Detect which cell encompasses the target text, then output its [X, Y] center coordinate. 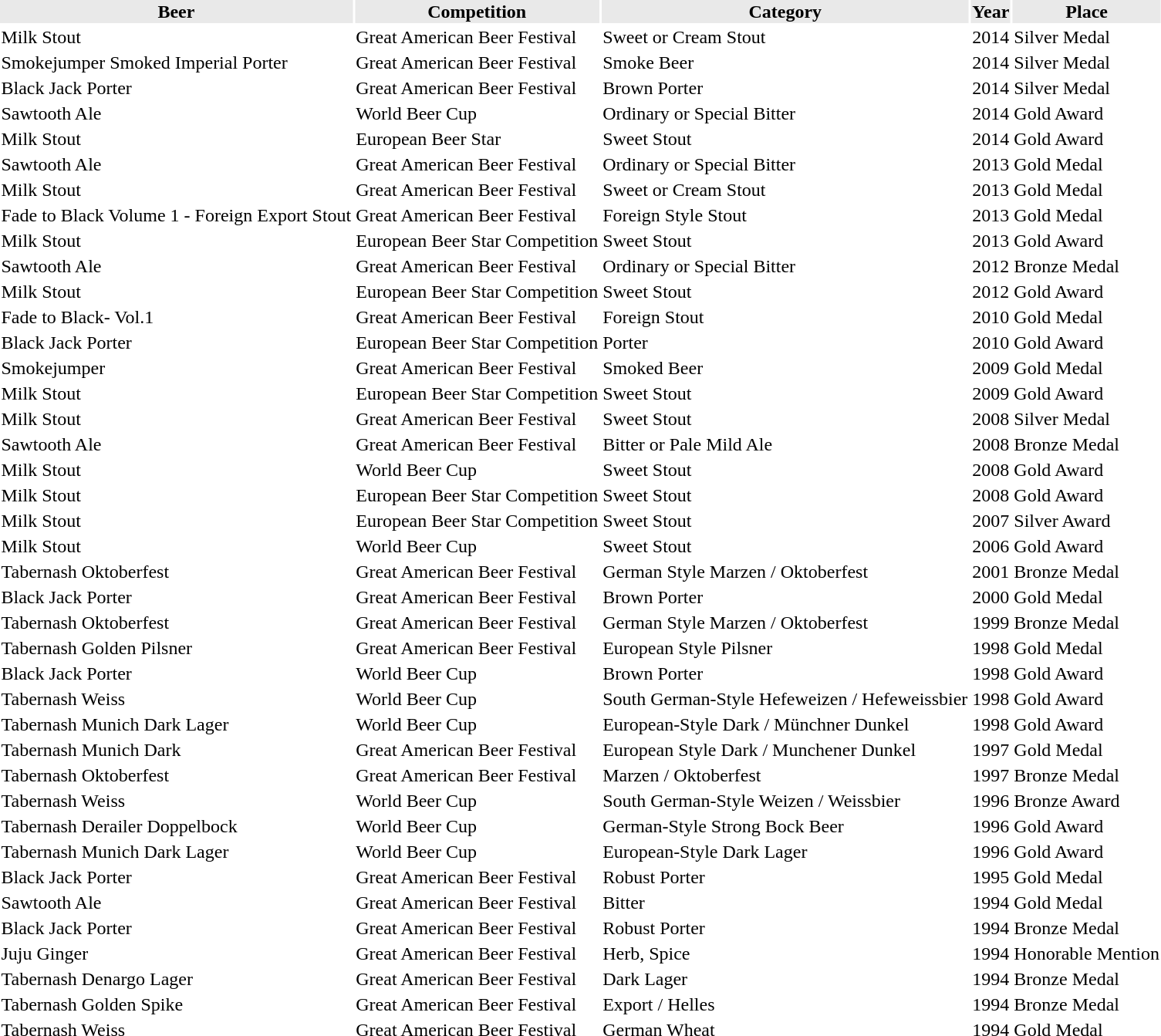
1995 [991, 877]
Fade to Black- Vol.1 [176, 317]
Smoked Beer [785, 368]
Bitter or Pale Mild Ale [785, 444]
German-Style Strong Bock Beer [785, 826]
Export / Helles [785, 1004]
2006 [991, 546]
Tabernash Munich Dark [176, 750]
Competition [477, 12]
Porter [785, 343]
European Style Dark / Munchener Dunkel [785, 750]
Tabernash Denargo Lager [176, 979]
2000 [991, 597]
Bronze Award [1087, 801]
Tabernash Golden Pilsner [176, 648]
Place [1087, 12]
2007 [991, 521]
European Style Pilsner [785, 648]
Marzen / Oktoberfest [785, 775]
European-Style Dark / Münchner Dunkel [785, 724]
South German-Style Weizen / Weissbier [785, 801]
European-Style Dark Lager [785, 852]
Year [991, 12]
Tabernash Derailer Doppelbock [176, 826]
Category [785, 12]
Dark Lager [785, 979]
Honorable Mention [1087, 953]
South German-Style Hefeweizen / Hefeweissbier [785, 699]
Beer [176, 12]
Herb, Spice [785, 953]
Juju Ginger [176, 953]
Smokejumper Smoked Imperial Porter [176, 62]
European Beer Star [477, 139]
Foreign Stout [785, 317]
2001 [991, 572]
Foreign Style Stout [785, 215]
Smoke Beer [785, 62]
Fade to Black Volume 1 - Foreign Export Stout [176, 215]
Tabernash Golden Spike [176, 1004]
Bitter [785, 903]
Silver Award [1087, 521]
Smokejumper [176, 368]
1999 [991, 623]
